Find where the given text appears and provide that cell's center as [x, y] coordinate. 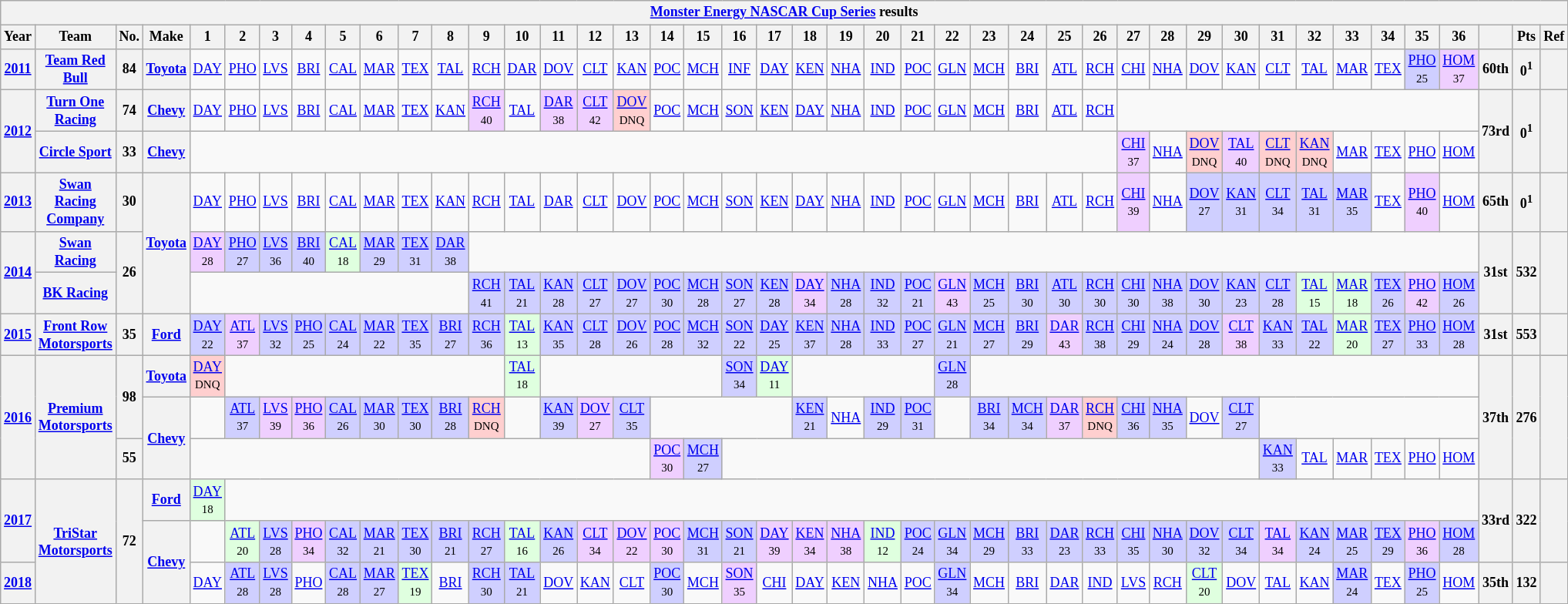
Circle Sport [76, 152]
DOV22 [632, 542]
PHO40 [1422, 202]
KAN24 [1315, 542]
POC28 [667, 335]
98 [129, 396]
MCH28 [703, 294]
TEX26 [1388, 294]
POC24 [918, 542]
MAR29 [379, 252]
PHO33 [1422, 335]
PHO42 [1422, 294]
HOM37 [1459, 69]
322 [1526, 521]
BRI21 [451, 542]
ATL30 [1065, 294]
TAL31 [1315, 202]
73rd [1496, 131]
TEX31 [415, 252]
22 [952, 37]
7 [415, 37]
3 [276, 37]
DAY39 [774, 542]
SON22 [740, 335]
KEN37 [810, 335]
DOV32 [1204, 542]
SON34 [740, 376]
72 [129, 541]
65th [1496, 202]
55 [129, 459]
KEN34 [810, 542]
29 [1204, 37]
MCH34 [1027, 418]
Year [18, 37]
16 [740, 37]
KEN21 [810, 418]
IND12 [883, 542]
34 [1388, 37]
KANDNQ [1315, 152]
12 [595, 37]
Make [166, 37]
HOM26 [1459, 294]
CLTDNQ [1278, 152]
KEN28 [774, 294]
PHO27 [242, 252]
Premium Motorsports [76, 418]
BRI33 [1027, 542]
RCH40 [486, 111]
ATL28 [242, 583]
BK Racing [76, 294]
CAL32 [344, 542]
MCH25 [989, 294]
BRI34 [989, 418]
132 [1526, 583]
TEX29 [1388, 542]
CAL24 [344, 335]
DAY11 [774, 376]
DAR23 [1065, 542]
2 [242, 37]
13 [632, 37]
CAL18 [344, 252]
MCH29 [989, 542]
POC31 [918, 418]
RCH27 [486, 542]
2014 [18, 273]
KAN35 [559, 335]
DAR37 [1065, 418]
33rd [1496, 521]
Monster Energy NASCAR Cup Series results [784, 12]
CHI37 [1133, 152]
KAN28 [559, 294]
CHI35 [1133, 542]
POC21 [918, 294]
532 [1526, 273]
BRI40 [308, 252]
MAR22 [379, 335]
DAY34 [810, 294]
CHI29 [1133, 335]
Team [76, 37]
IND32 [883, 294]
60th [1496, 69]
KAN39 [559, 418]
TEX27 [1388, 335]
TAL34 [1278, 542]
TEX35 [415, 335]
31 [1278, 37]
POC27 [918, 335]
CHI30 [1133, 294]
NHA35 [1167, 418]
17 [774, 37]
18 [810, 37]
11 [559, 37]
NHA24 [1167, 335]
DAYDNQ [207, 376]
LVS39 [276, 418]
DAY18 [207, 500]
Pts [1526, 37]
74 [129, 111]
Front Row Motorsports [76, 335]
GLN28 [952, 376]
1 [207, 37]
DAY25 [774, 335]
20 [883, 37]
ATL20 [242, 542]
LVS36 [276, 252]
CLT20 [1204, 583]
BRI30 [1027, 294]
9 [486, 37]
GLN21 [952, 335]
CHI36 [1133, 418]
15 [703, 37]
MCH31 [703, 542]
CLT38 [1241, 335]
CLT42 [595, 111]
KAN31 [1241, 202]
2017 [18, 521]
TAL16 [522, 542]
32 [1315, 37]
GLN43 [952, 294]
14 [667, 37]
2011 [18, 69]
RCH41 [486, 294]
Team Red Bull [76, 69]
TAL13 [522, 335]
6 [379, 37]
SON21 [740, 542]
MAR35 [1352, 202]
No. [129, 37]
CHI39 [1133, 202]
TEX19 [415, 583]
LVS32 [276, 335]
TAL22 [1315, 335]
2015 [18, 335]
TAL40 [1241, 152]
MAR20 [1352, 335]
DAY22 [207, 335]
DAY28 [207, 252]
25 [1065, 37]
DOV30 [1204, 294]
21 [918, 37]
36 [1459, 37]
28 [1167, 37]
19 [846, 37]
Swan Racing Company [76, 202]
CAL28 [344, 583]
5 [344, 37]
IND33 [883, 335]
RCH36 [486, 335]
CAL26 [344, 418]
RCH33 [1100, 542]
24 [1027, 37]
CLT35 [632, 418]
RCH38 [1100, 335]
2016 [18, 418]
KAN26 [559, 542]
MAR18 [1352, 294]
35th [1496, 583]
BRI29 [1027, 335]
2012 [18, 131]
MAR27 [379, 583]
4 [308, 37]
SON35 [740, 583]
KAN23 [1241, 294]
PHO34 [308, 542]
553 [1526, 335]
MAR30 [379, 418]
TAL15 [1315, 294]
276 [1526, 418]
84 [129, 69]
DOV26 [632, 335]
DAR43 [1065, 335]
Swan Racing [76, 252]
23 [989, 37]
NHA30 [1167, 542]
INF [740, 69]
DOV28 [1204, 335]
8 [451, 37]
37th [1496, 418]
MAR21 [379, 542]
MAR25 [1352, 542]
2018 [18, 583]
2013 [18, 202]
27 [1133, 37]
TAL18 [522, 376]
Turn One Racing [76, 111]
IND29 [883, 418]
Ref [1554, 37]
MAR24 [1352, 583]
10 [522, 37]
SON27 [740, 294]
TriStar Motorsports [76, 541]
BRI27 [451, 335]
MCH32 [703, 335]
BRI28 [451, 418]
